Return [x, y] of the center of cell containing provided text 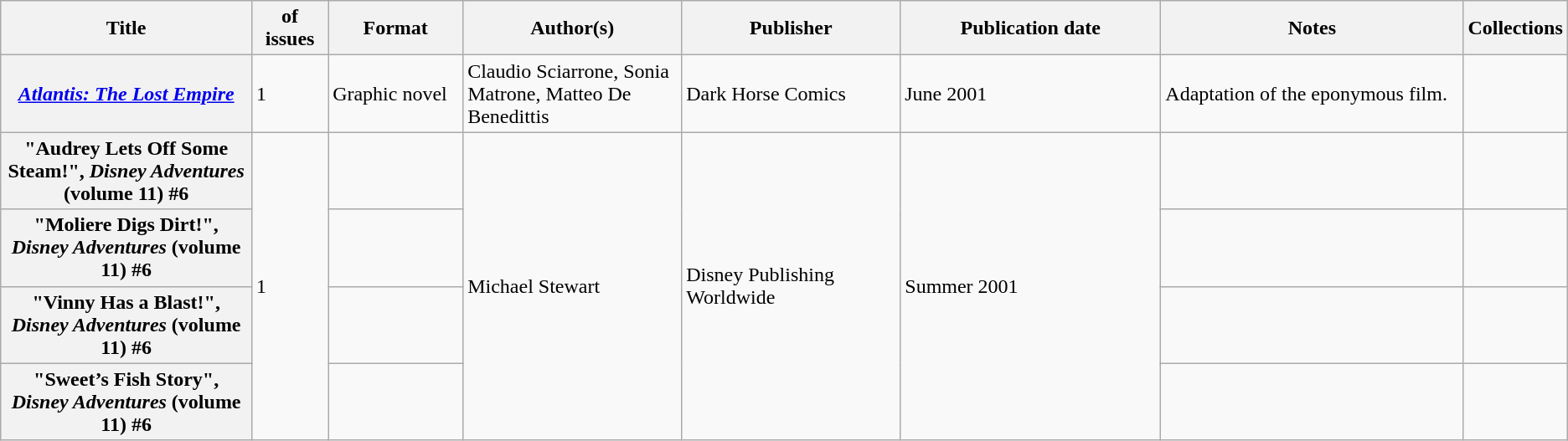
"Moliere Digs Dirt!", Disney Adventures (volume 11) #6 [126, 248]
Adaptation of the eponymous film. [1312, 94]
Disney Publishing Worldwide [791, 286]
Summer 2001 [1030, 286]
"Audrey Lets Off Some Steam!", Disney Adventures (volume 11) #6 [126, 171]
Publisher [791, 28]
Dark Horse Comics [791, 94]
"Sweet’s Fish Story", Disney Adventures (volume 11) #6 [126, 402]
"Vinny Has a Blast!", Disney Adventures (volume 11) #6 [126, 325]
Format [395, 28]
Graphic novel [395, 94]
Collections [1515, 28]
Title [126, 28]
June 2001 [1030, 94]
of issues [290, 28]
Author(s) [573, 28]
Claudio Sciarrone, Sonia Matrone, Matteo De Benedittis [573, 94]
Publication date [1030, 28]
Notes [1312, 28]
Michael Stewart [573, 286]
Atlantis: The Lost Empire [126, 94]
